Output the (x, y) coordinate of the center of the cell containing the given text.  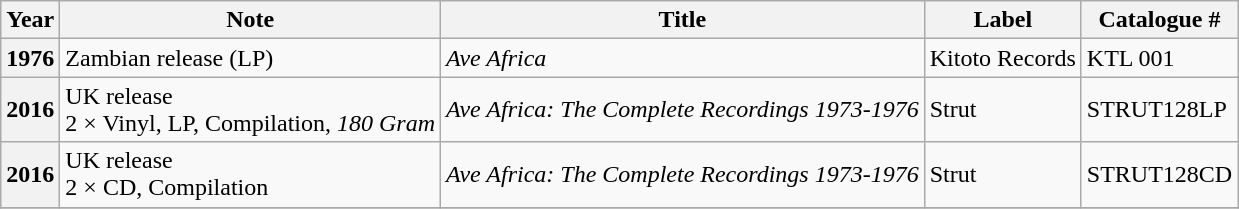
Zambian release (LP) (250, 58)
STRUT128CD (1159, 174)
Title (683, 20)
Year (30, 20)
Note (250, 20)
Label (1002, 20)
1976 (30, 58)
Ave Africa (683, 58)
STRUT128LP (1159, 110)
KTL 001 (1159, 58)
Kitoto Records (1002, 58)
UK release2 × CD, Compilation (250, 174)
UK release2 × Vinyl, LP, Compilation, 180 Gram (250, 110)
Catalogue # (1159, 20)
